Pinpoint the cell where the given text exists, returning its (X, Y) midpoint coordinate. 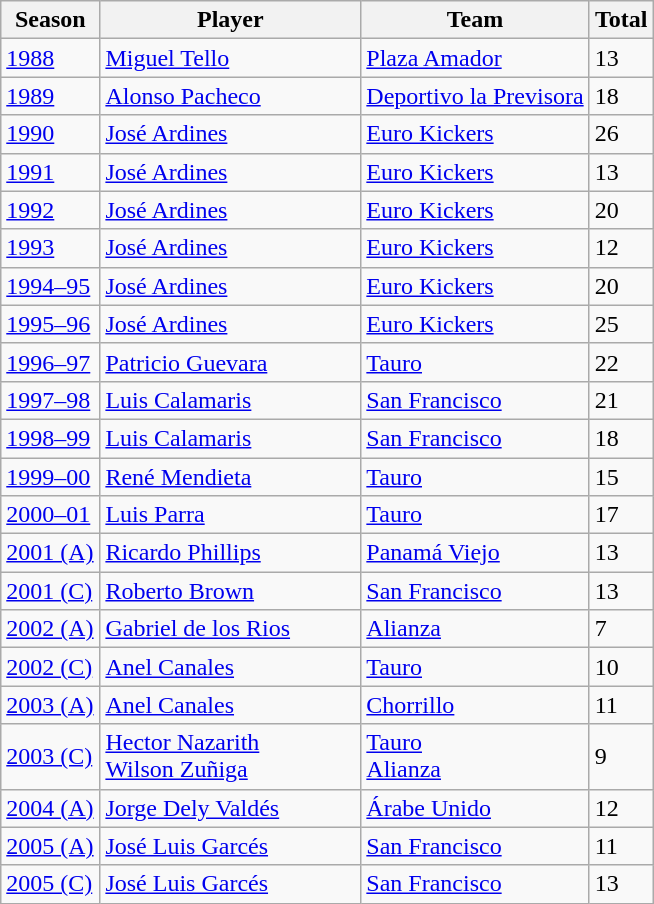
Deportivo la Previsora (475, 96)
22 (621, 362)
Jorge Dely Valdés (230, 808)
9 (621, 756)
René Mendieta (230, 477)
Alianza (475, 629)
2002 (C) (50, 667)
2004 (A) (50, 808)
Luis Parra (230, 515)
1992 (50, 210)
2001 (A) (50, 553)
Plaza Amador (475, 58)
1989 (50, 96)
17 (621, 515)
Miguel Tello (230, 58)
15 (621, 477)
Total (621, 20)
2005 (A) (50, 846)
1999–00 (50, 477)
2001 (C) (50, 591)
Árabe Unido (475, 808)
1995–96 (50, 324)
Roberto Brown (230, 591)
TauroAlianza (475, 756)
Player (230, 20)
10 (621, 667)
2002 (A) (50, 629)
7 (621, 629)
1990 (50, 134)
2005 (C) (50, 884)
2003 (A) (50, 705)
1997–98 (50, 400)
1991 (50, 172)
Panamá Viejo (475, 553)
Chorrillo (475, 705)
2003 (C) (50, 756)
26 (621, 134)
Hector Nazarith Wilson Zuñiga (230, 756)
Season (50, 20)
1994–95 (50, 286)
1996–97 (50, 362)
1998–99 (50, 438)
2000–01 (50, 515)
25 (621, 324)
Ricardo Phillips (230, 553)
Team (475, 20)
Alonso Pacheco (230, 96)
1988 (50, 58)
21 (621, 400)
Gabriel de los Rios (230, 629)
Patricio Guevara (230, 362)
1993 (50, 248)
